Capture the cell that displays the provided text and extract its [X, Y] central coordinate. 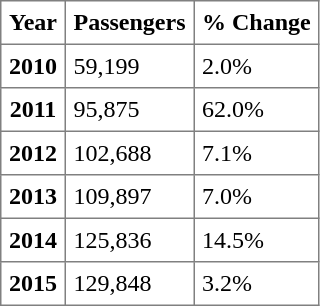
Passengers [129, 23]
125,836 [129, 240]
102,688 [129, 153]
129,848 [129, 284]
% Change [256, 23]
7.0% [256, 197]
2011 [33, 110]
2014 [33, 240]
2015 [33, 284]
59,199 [129, 66]
2013 [33, 197]
Year [33, 23]
2.0% [256, 66]
62.0% [256, 110]
95,875 [129, 110]
7.1% [256, 153]
3.2% [256, 284]
14.5% [256, 240]
109,897 [129, 197]
2010 [33, 66]
2012 [33, 153]
